Search for the cell housing the specified text and yield its (X, Y) center coordinate. 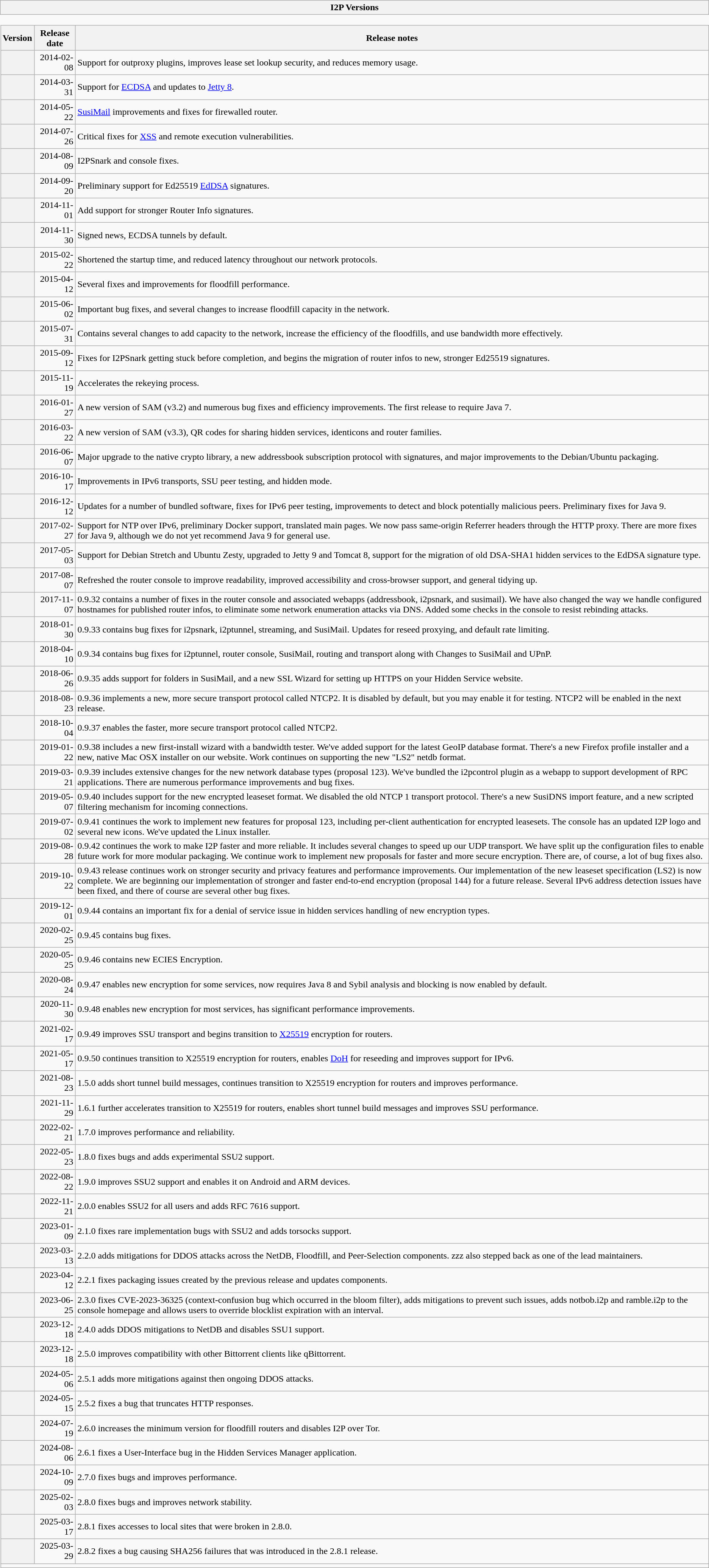
2018-06-26 (55, 679)
0.9.45 contains bug fixes. (392, 935)
2.6.1 fixes a User-Interface bug in the Hidden Services Manager application. (392, 1453)
0.9.49 improves SSU transport and begins transition to X25519 encryption for routers. (392, 1034)
Preliminary support for Ed25519 EdDSA signatures. (392, 186)
2014-11-01 (55, 211)
2.4.0 adds DDOS mitigations to NetDB and disables SSU1 support. (392, 1329)
Fixes for I2PSnark getting stuck before completion, and begins the migration of router infos to new, stronger Ed25519 signatures. (392, 358)
2020-11-30 (55, 1009)
Version (17, 38)
Shortened the startup time, and reduced latency throughout our network protocols. (392, 260)
Contains several changes to add capacity to the network, increase the efficiency of the floodfills, and use bandwidth more effectively. (392, 333)
2015-07-31 (55, 333)
1.8.0 fixes bugs and adds experimental SSU2 support. (392, 1157)
2022-08-22 (55, 1182)
2.0.0 enables SSU2 for all users and adds RFC 7616 support. (392, 1206)
Release date (55, 38)
2016-01-27 (55, 408)
A new version of SAM (v3.3), QR codes for sharing hidden services, identicons and router families. (392, 432)
2025-02-03 (55, 1502)
1.6.1 further accelerates transition to X25519 for routers, enables short tunnel build messages and improves SSU performance. (392, 1107)
2014-08-09 (55, 161)
2019-08-28 (55, 851)
2015-04-12 (55, 284)
0.9.35 adds support for folders in SusiMail, and a new SSL Wizard for setting up HTTPS on your Hidden Service website. (392, 679)
2018-01-30 (55, 629)
0.9.34 contains bug fixes for i2ptunnel, router console, SusiMail, routing and transport along with Changes to SusiMail and UPnP. (392, 654)
2.8.2 fixes a bug causing SHA256 failures that was introduced in the 2.8.1 release. (392, 1551)
Several fixes and improvements for floodfill performance. (392, 284)
Support for outproxy plugins, improves lease set lookup security, and reduces memory usage. (392, 62)
2018-04-10 (55, 654)
2015-11-19 (55, 383)
A new version of SAM (v3.2) and numerous bug fixes and efficiency improvements. The first release to require Java 7. (392, 408)
0.9.44 contains an important fix for a denial of service issue in hidden services handling of new encryption types. (392, 911)
2019-12-01 (55, 911)
2019-07-02 (55, 826)
2023-04-12 (55, 1280)
2025-03-17 (55, 1526)
2024-08-06 (55, 1453)
2019-05-07 (55, 801)
2020-05-25 (55, 960)
2023-03-13 (55, 1255)
2016-06-07 (55, 457)
2021-08-23 (55, 1083)
2016-12-12 (55, 506)
2022-02-21 (55, 1132)
Refreshed the router console to improve readability, improved accessibility and cross-browser support, and general tidying up. (392, 580)
2024-05-15 (55, 1404)
2023-06-25 (55, 1304)
0.9.47 enables new encryption for some services, now requires Java 8 and Sybil analysis and blocking is now enabled by default. (392, 985)
2014-09-20 (55, 186)
0.9.50 continues transition to X25519 encryption for routers, enables DoH for reseeding and improves support for IPv6. (392, 1058)
Accelerates the rekeying process. (392, 383)
2016-03-22 (55, 432)
2021-05-17 (55, 1058)
2024-10-09 (55, 1477)
2020-08-24 (55, 985)
2014-02-08 (55, 62)
2014-11-30 (55, 235)
2024-07-19 (55, 1428)
Critical fixes for XSS and remote execution vulnerabilities. (392, 136)
2019-03-21 (55, 777)
2017-05-03 (55, 555)
Add support for stronger Router Info signatures. (392, 211)
2.8.1 fixes accesses to local sites that were broken in 2.8.0. (392, 1526)
0.9.48 enables new encryption for most services, has significant performance improvements. (392, 1009)
Important bug fixes, and several changes to increase floodfill capacity in the network. (392, 309)
2.7.0 fixes bugs and improves performance. (392, 1477)
2024-05-06 (55, 1379)
0.9.33 contains bug fixes for i2psnark, i2ptunnel, streaming, and SusiMail. Updates for reseed proxying, and default rate limiting. (392, 629)
2022-05-23 (55, 1157)
0.9.37 enables the faster, more secure transport protocol called NTCP2. (392, 728)
2.1.0 fixes rare implementation bugs with SSU2 and adds torsocks support. (392, 1231)
2.5.1 adds more mitigations against then ongoing DDOS attacks. (392, 1379)
2.5.2 fixes a bug that truncates HTTP responses. (392, 1404)
2015-09-12 (55, 358)
Improvements in IPv6 transports, SSU peer testing, and hidden mode. (392, 481)
2020-02-25 (55, 935)
2017-11-07 (55, 604)
I2PSnark and console fixes. (392, 161)
2.8.0 fixes bugs and improves network stability. (392, 1502)
2018-10-04 (55, 728)
2014-07-26 (55, 136)
2015-06-02 (55, 309)
2025-03-29 (55, 1551)
2017-02-27 (55, 531)
2022-11-21 (55, 1206)
I2P Versions (354, 8)
1.7.0 improves performance and reliability. (392, 1132)
1.5.0 adds short tunnel build messages, continues transition to X25519 encryption for routers and improves performance. (392, 1083)
0.9.46 contains new ECIES Encryption. (392, 960)
2017-08-07 (55, 580)
2023-01-09 (55, 1231)
2015-02-22 (55, 260)
2019-10-22 (55, 881)
2018-08-23 (55, 703)
2.6.0 increases the minimum version for floodfill routers and disables I2P over Tor. (392, 1428)
2021-11-29 (55, 1107)
2016-10-17 (55, 481)
2021-02-17 (55, 1034)
2014-05-22 (55, 111)
2.2.1 fixes packaging issues created by the previous release and updates components. (392, 1280)
SusiMail improvements and fixes for firewalled router. (392, 111)
2019-01-22 (55, 752)
Signed news, ECDSA tunnels by default. (392, 235)
2014-03-31 (55, 87)
2.5.0 improves compatibility with other Bittorrent clients like qBittorrent. (392, 1354)
Release notes (392, 38)
1.9.0 improves SSU2 support and enables it on Android and ARM devices. (392, 1182)
Support for ECDSA and updates to Jetty 8. (392, 87)
